Identify which cell holds the provided text, then report its [x, y] central coordinate. 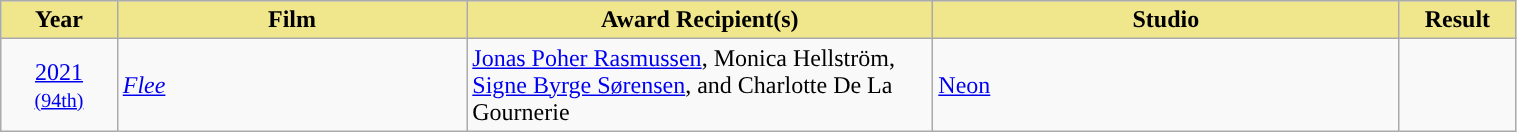
Flee [292, 85]
Studio [1166, 20]
Film [292, 20]
Jonas Poher Rasmussen, Monica Hellström, Signe Byrge Sørensen, and Charlotte De La Gournerie [700, 85]
Result [1458, 20]
Award Recipient(s) [700, 20]
Year [59, 20]
2021 (94th) [59, 85]
Neon [1166, 85]
